Locate the cell with the specified text and output its [X, Y] center coordinate. 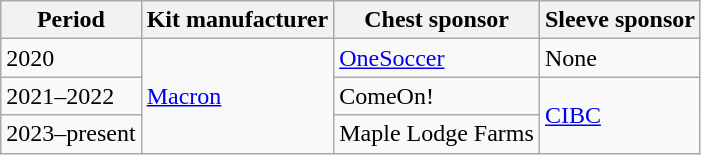
Macron [238, 96]
ComeOn! [437, 96]
Sleeve sponsor [620, 20]
None [620, 58]
2021–2022 [71, 96]
Period [71, 20]
2020 [71, 58]
Chest sponsor [437, 20]
2023–present [71, 134]
Kit manufacturer [238, 20]
OneSoccer [437, 58]
CIBC [620, 115]
Maple Lodge Farms [437, 134]
